For the text-containing cell, return its midpoint in (x, y) coordinate format. 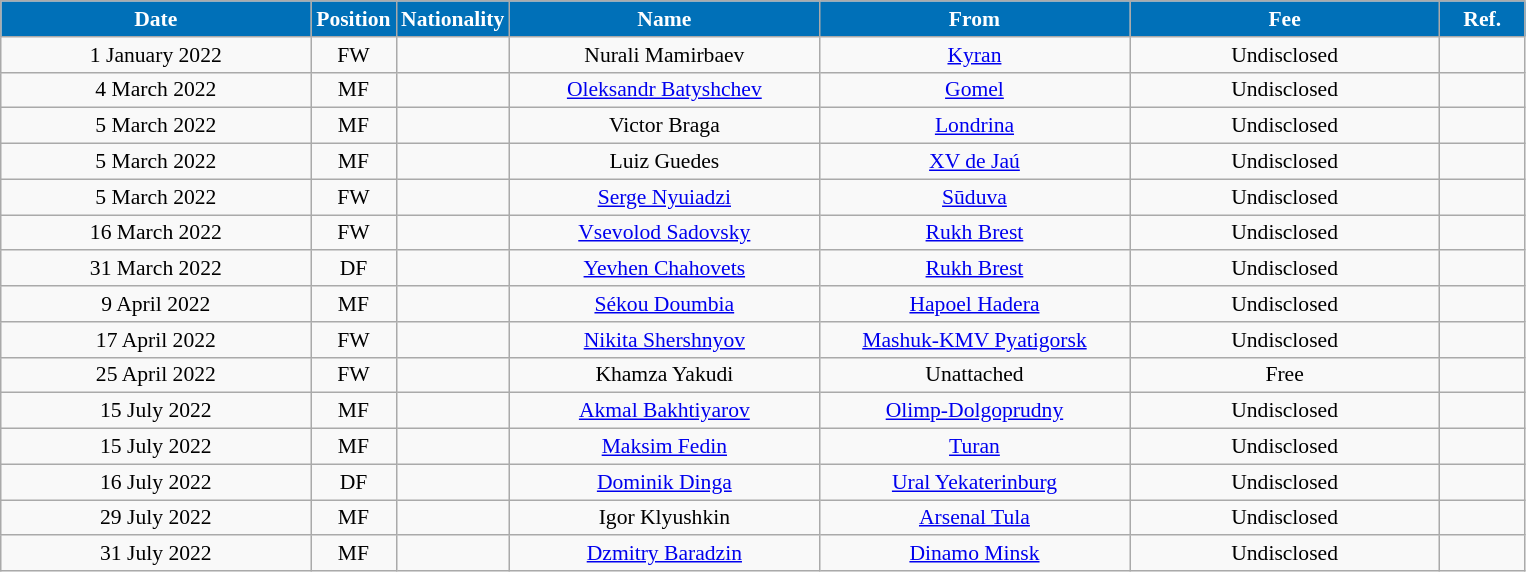
Serge Nyuiadzi (664, 197)
9 April 2022 (156, 304)
16 July 2022 (156, 482)
Luiz Guedes (664, 162)
25 April 2022 (156, 375)
Kyran (974, 55)
Sékou Doumbia (664, 304)
Maksim Fedin (664, 447)
Mashuk-KMV Pyatigorsk (974, 340)
Ref. (1482, 19)
1 January 2022 (156, 55)
Vsevolod Sadovsky (664, 233)
29 July 2022 (156, 518)
Khamza Yakudi (664, 375)
Gomel (974, 90)
Sūduva (974, 197)
17 April 2022 (156, 340)
Akmal Bakhtiyarov (664, 411)
Dzmitry Baradzin (664, 554)
Hapoel Hadera (974, 304)
Dominik Dinga (664, 482)
31 July 2022 (156, 554)
Yevhen Chahovets (664, 269)
From (974, 19)
Fee (1285, 19)
Nurali Mamirbaev (664, 55)
Victor Braga (664, 126)
XV de Jaú (974, 162)
Ural Yekaterinburg (974, 482)
Igor Klyushkin (664, 518)
Unattached (974, 375)
Oleksandr Batyshchev (664, 90)
Londrina (974, 126)
Free (1285, 375)
Arsenal Tula (974, 518)
16 March 2022 (156, 233)
Turan (974, 447)
Dinamo Minsk (974, 554)
Nikita Shershnyov (664, 340)
Name (664, 19)
Nationality (452, 19)
Position (354, 19)
4 March 2022 (156, 90)
31 March 2022 (156, 269)
Olimp-Dolgoprudny (974, 411)
Date (156, 19)
